Provide the (x, y) coordinate of the cell's center where the given text is located.  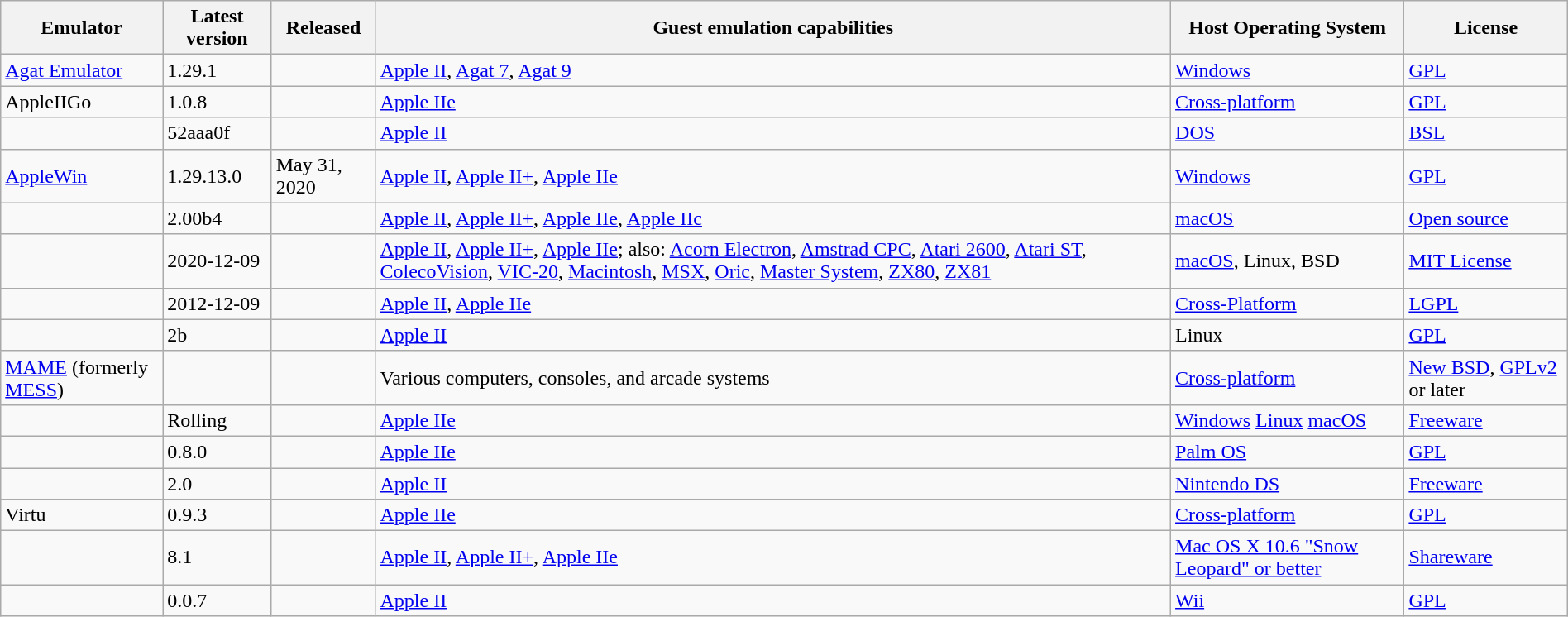
1.29.13.0 (217, 175)
Released (323, 28)
AppleWin (82, 175)
Mac OS X 10.6 "Snow Leopard" or better (1288, 557)
Virtu (82, 515)
1.0.8 (217, 102)
52aaa0f (217, 133)
2.00b4 (217, 218)
0.9.3 (217, 515)
Host Operating System (1288, 28)
Palm OS (1288, 452)
1.29.1 (217, 70)
Rolling (217, 420)
Windows Linux macOS (1288, 420)
2b (217, 335)
Various computers, consoles, and arcade systems (773, 377)
2.0 (217, 484)
Guest emulation capabilities (773, 28)
BSL (1485, 133)
Shareware (1485, 557)
Open source (1485, 218)
LGPL (1485, 304)
Wii (1288, 600)
0.0.7 (217, 600)
Latest version (217, 28)
2012-12-09 (217, 304)
AppleIIGo (82, 102)
Apple II, Apple IIe (773, 304)
Apple II, Agat 7, Agat 9 (773, 70)
2020-12-09 (217, 261)
macOS, Linux, BSD (1288, 261)
Agat Emulator (82, 70)
License (1485, 28)
Linux (1288, 335)
macOS (1288, 218)
Apple II, Apple II+, Apple IIe, Apple IIc (773, 218)
Emulator (82, 28)
8.1 (217, 557)
Cross-Platform (1288, 304)
MAME (formerly MESS) (82, 377)
DOS (1288, 133)
MIT License (1485, 261)
Nintendo DS (1288, 484)
May 31, 2020 (323, 175)
New BSD, GPLv2 or later (1485, 377)
0.8.0 (217, 452)
